Return the [x, y] coordinate for the center point of the cell that contains the specified text.  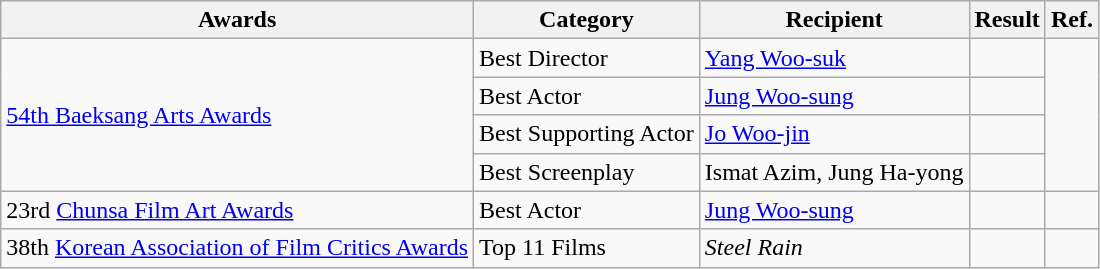
Top 11 Films [587, 248]
Ref. [1072, 20]
Steel Rain [834, 248]
Result [1007, 20]
Recipient [834, 20]
Yang Woo-suk [834, 58]
Jo Woo-jin [834, 134]
23rd Chunsa Film Art Awards [238, 210]
38th Korean Association of Film Critics Awards [238, 248]
Awards [238, 20]
Best Director [587, 58]
54th Baeksang Arts Awards [238, 115]
Best Screenplay [587, 172]
Best Supporting Actor [587, 134]
Category [587, 20]
Ismat Azim, Jung Ha-yong [834, 172]
